Provide the (X, Y) coordinate of the cell's center where the given text is located.  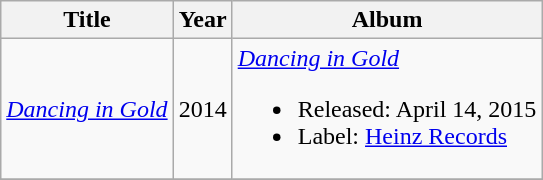
2014 (202, 109)
Title (87, 20)
Album (387, 20)
Dancing in GoldReleased: April 14, 2015Label: Heinz Records (387, 109)
Year (202, 20)
Dancing in Gold (87, 109)
